Capture the cell that displays the provided text and extract its (x, y) central coordinate. 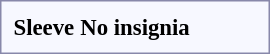
No insignia (136, 27)
Sleeve (44, 27)
